Return (x, y) of the center of cell containing provided text 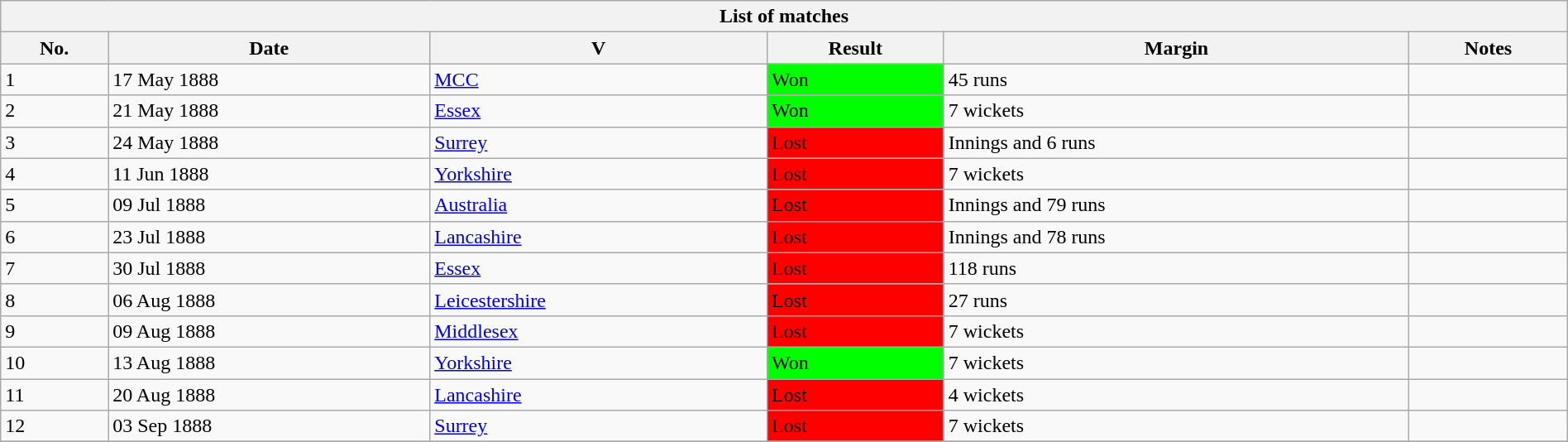
MCC (599, 79)
V (599, 48)
Margin (1176, 48)
3 (55, 142)
09 Aug 1888 (270, 331)
30 Jul 1888 (270, 268)
6 (55, 237)
Leicestershire (599, 300)
06 Aug 1888 (270, 300)
2 (55, 111)
20 Aug 1888 (270, 395)
13 Aug 1888 (270, 363)
11 (55, 395)
12 (55, 426)
27 runs (1176, 300)
7 (55, 268)
03 Sep 1888 (270, 426)
5 (55, 205)
No. (55, 48)
118 runs (1176, 268)
Innings and 79 runs (1176, 205)
8 (55, 300)
Date (270, 48)
4 wickets (1176, 395)
4 (55, 174)
23 Jul 1888 (270, 237)
List of matches (784, 17)
Australia (599, 205)
10 (55, 363)
45 runs (1176, 79)
11 Jun 1888 (270, 174)
09 Jul 1888 (270, 205)
17 May 1888 (270, 79)
24 May 1888 (270, 142)
Result (855, 48)
21 May 1888 (270, 111)
1 (55, 79)
Innings and 78 runs (1176, 237)
Notes (1489, 48)
Innings and 6 runs (1176, 142)
Middlesex (599, 331)
9 (55, 331)
